Scan for the cell matching the given text and deliver its (X, Y) coordinate at center. 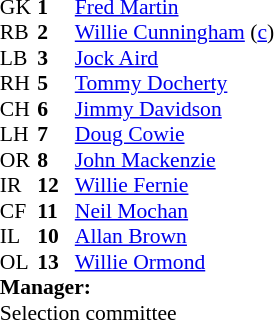
5 (56, 83)
RH (19, 83)
OR (19, 160)
Manager: (137, 287)
CH (19, 109)
Allan Brown (174, 237)
13 (56, 262)
Tommy Docherty (174, 83)
RB (19, 33)
8 (56, 160)
LH (19, 135)
CF (19, 211)
10 (56, 237)
7 (56, 135)
Willie Fernie (174, 185)
Neil Mochan (174, 211)
Willie Cunningham (c) (174, 33)
11 (56, 211)
OL (19, 262)
2 (56, 33)
Jimmy Davidson (174, 109)
Willie Ormond (174, 262)
IL (19, 237)
12 (56, 185)
IR (19, 185)
6 (56, 109)
3 (56, 58)
John Mackenzie (174, 160)
Doug Cowie (174, 135)
LB (19, 58)
Jock Aird (174, 58)
